Scan for the cell matching the given text and deliver its [X, Y] coordinate at center. 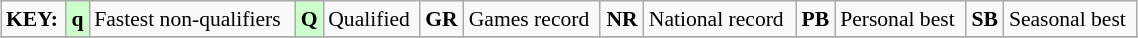
Personal best [900, 19]
Qualified [371, 19]
PB [816, 19]
q [78, 19]
Seasonal best [1070, 19]
NR [622, 19]
GR [442, 19]
Q [309, 19]
Fastest non-qualifiers [192, 19]
National record [720, 19]
SB [985, 19]
KEY: [34, 19]
Games record [532, 19]
